Detect which cell encompasses the target text, then output its (x, y) center coordinate. 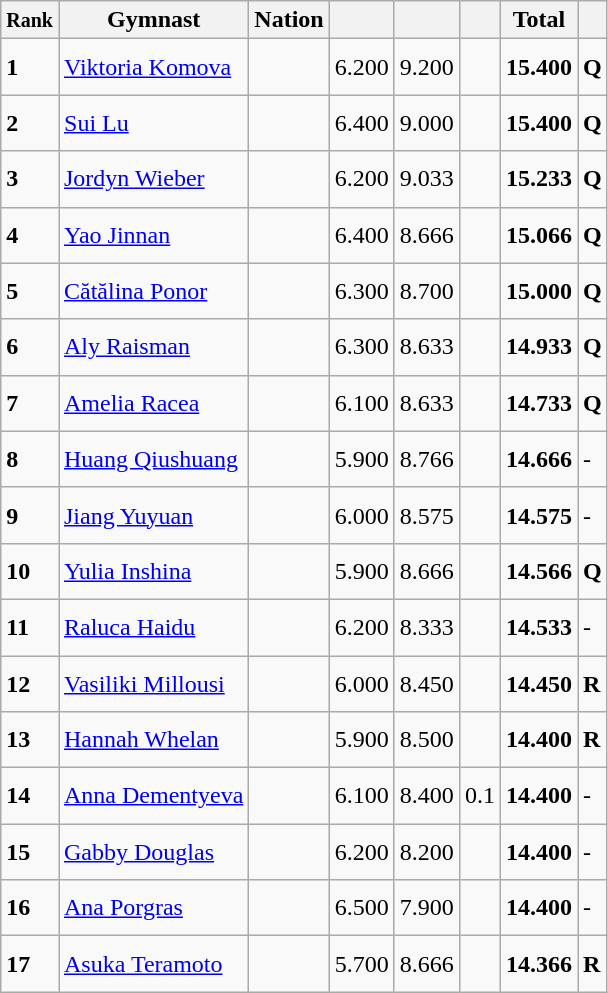
17 (30, 964)
8.450 (426, 684)
Sui Lu (153, 123)
1 (30, 67)
8 (30, 459)
14.666 (538, 459)
16 (30, 908)
5.700 (362, 964)
3 (30, 179)
11 (30, 627)
8.575 (426, 515)
9 (30, 515)
14.933 (538, 347)
4 (30, 235)
14.366 (538, 964)
7 (30, 403)
6.500 (362, 908)
8.500 (426, 740)
Cătălina Ponor (153, 291)
Gymnast (153, 20)
Gabby Douglas (153, 852)
Nation (289, 20)
14.533 (538, 627)
5 (30, 291)
Viktoria Komova (153, 67)
Total (538, 20)
14.450 (538, 684)
Rank (30, 20)
9.200 (426, 67)
Jordyn Wieber (153, 179)
Amelia Racea (153, 403)
15.000 (538, 291)
9.033 (426, 179)
Raluca Haidu (153, 627)
8.200 (426, 852)
15.233 (538, 179)
9.000 (426, 123)
Jiang Yuyuan (153, 515)
8.333 (426, 627)
Yao Jinnan (153, 235)
14 (30, 796)
12 (30, 684)
Anna Dementyeva (153, 796)
13 (30, 740)
15.066 (538, 235)
8.400 (426, 796)
0.1 (480, 796)
Vasiliki Millousi (153, 684)
8.766 (426, 459)
Ana Porgras (153, 908)
8.700 (426, 291)
7.900 (426, 908)
14.733 (538, 403)
14.575 (538, 515)
10 (30, 571)
Yulia Inshina (153, 571)
2 (30, 123)
6 (30, 347)
15 (30, 852)
Hannah Whelan (153, 740)
14.566 (538, 571)
Aly Raisman (153, 347)
Asuka Teramoto (153, 964)
Huang Qiushuang (153, 459)
